Scan for the cell matching the given text and deliver its [x, y] coordinate at center. 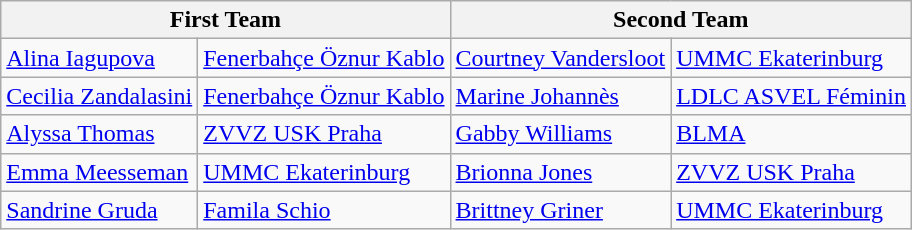
First Team [226, 20]
Courtney Vandersloot [560, 58]
LDLC ASVEL Féminin [792, 96]
Emma Meesseman [100, 172]
Second Team [680, 20]
Cecilia Zandalasini [100, 96]
Gabby Williams [560, 134]
Brittney Griner [560, 210]
Famila Schio [324, 210]
Brionna Jones [560, 172]
BLMA [792, 134]
Sandrine Gruda [100, 210]
Alina Iagupova [100, 58]
Alyssa Thomas [100, 134]
Marine Johannès [560, 96]
